For the text-containing cell, return its midpoint in (x, y) coordinate format. 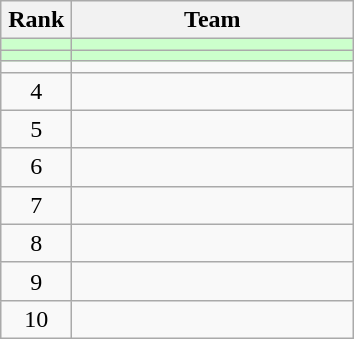
4 (36, 91)
9 (36, 281)
8 (36, 243)
6 (36, 167)
Rank (36, 20)
7 (36, 205)
10 (36, 319)
5 (36, 129)
Team (212, 20)
